Scan for the cell matching the given text and deliver its (X, Y) coordinate at center. 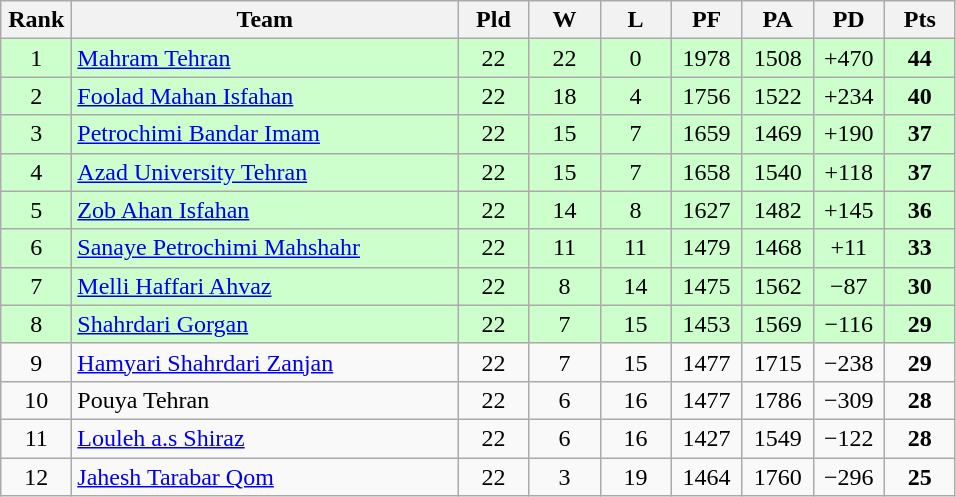
1453 (706, 324)
33 (920, 248)
1715 (778, 362)
18 (564, 96)
5 (36, 210)
1464 (706, 477)
1479 (706, 248)
+190 (848, 134)
−122 (848, 438)
Zob Ahan Isfahan (265, 210)
19 (636, 477)
+11 (848, 248)
L (636, 20)
Foolad Mahan Isfahan (265, 96)
1756 (706, 96)
1569 (778, 324)
PD (848, 20)
10 (36, 400)
1522 (778, 96)
+234 (848, 96)
Jahesh Tarabar Qom (265, 477)
−238 (848, 362)
Melli Haffari Ahvaz (265, 286)
W (564, 20)
1627 (706, 210)
0 (636, 58)
Pts (920, 20)
1786 (778, 400)
+145 (848, 210)
12 (36, 477)
1978 (706, 58)
Petrochimi Bandar Imam (265, 134)
36 (920, 210)
40 (920, 96)
Louleh a.s Shiraz (265, 438)
Pld (494, 20)
9 (36, 362)
PA (778, 20)
−296 (848, 477)
1475 (706, 286)
PF (706, 20)
−116 (848, 324)
Hamyari Shahrdari Zanjan (265, 362)
+470 (848, 58)
1427 (706, 438)
Shahrdari Gorgan (265, 324)
Azad University Tehran (265, 172)
30 (920, 286)
1659 (706, 134)
1468 (778, 248)
1508 (778, 58)
1760 (778, 477)
1469 (778, 134)
Mahram Tehran (265, 58)
1482 (778, 210)
1562 (778, 286)
25 (920, 477)
−309 (848, 400)
Pouya Tehran (265, 400)
+118 (848, 172)
Sanaye Petrochimi Mahshahr (265, 248)
1549 (778, 438)
−87 (848, 286)
1 (36, 58)
1658 (706, 172)
44 (920, 58)
Team (265, 20)
Rank (36, 20)
1540 (778, 172)
2 (36, 96)
